Return the (x, y) coordinate for the center point of the cell that contains the specified text.  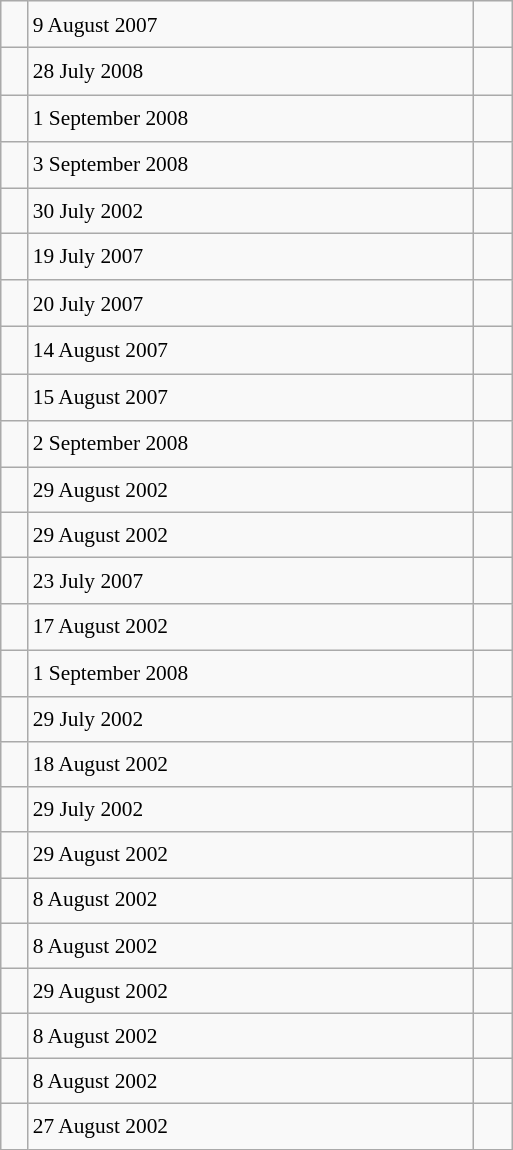
14 August 2007 (251, 350)
19 July 2007 (251, 256)
27 August 2002 (251, 1126)
30 July 2002 (251, 210)
2 September 2008 (251, 444)
20 July 2007 (251, 304)
18 August 2002 (251, 764)
3 September 2008 (251, 164)
17 August 2002 (251, 626)
9 August 2007 (251, 24)
28 July 2008 (251, 72)
23 July 2007 (251, 582)
15 August 2007 (251, 398)
